Determine the [x, y] coordinate at the center of the cell enclosing the given text.  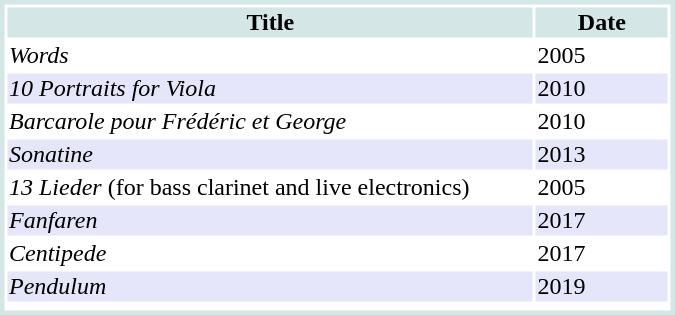
Centipede [271, 253]
Pendulum [271, 287]
10 Portraits for Viola [271, 89]
2013 [602, 155]
13 Lieder (for bass clarinet and live electronics) [271, 187]
Date [602, 23]
Fanfaren [271, 221]
Barcarole pour Frédéric et George [271, 121]
Words [271, 55]
2019 [602, 287]
Sonatine [271, 155]
Title [271, 23]
